Pinpoint the cell where the given text exists, returning its [X, Y] midpoint coordinate. 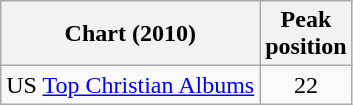
US Top Christian Albums [130, 85]
Peakposition [306, 34]
22 [306, 85]
Chart (2010) [130, 34]
